Detect which cell encompasses the target text, then output its (X, Y) center coordinate. 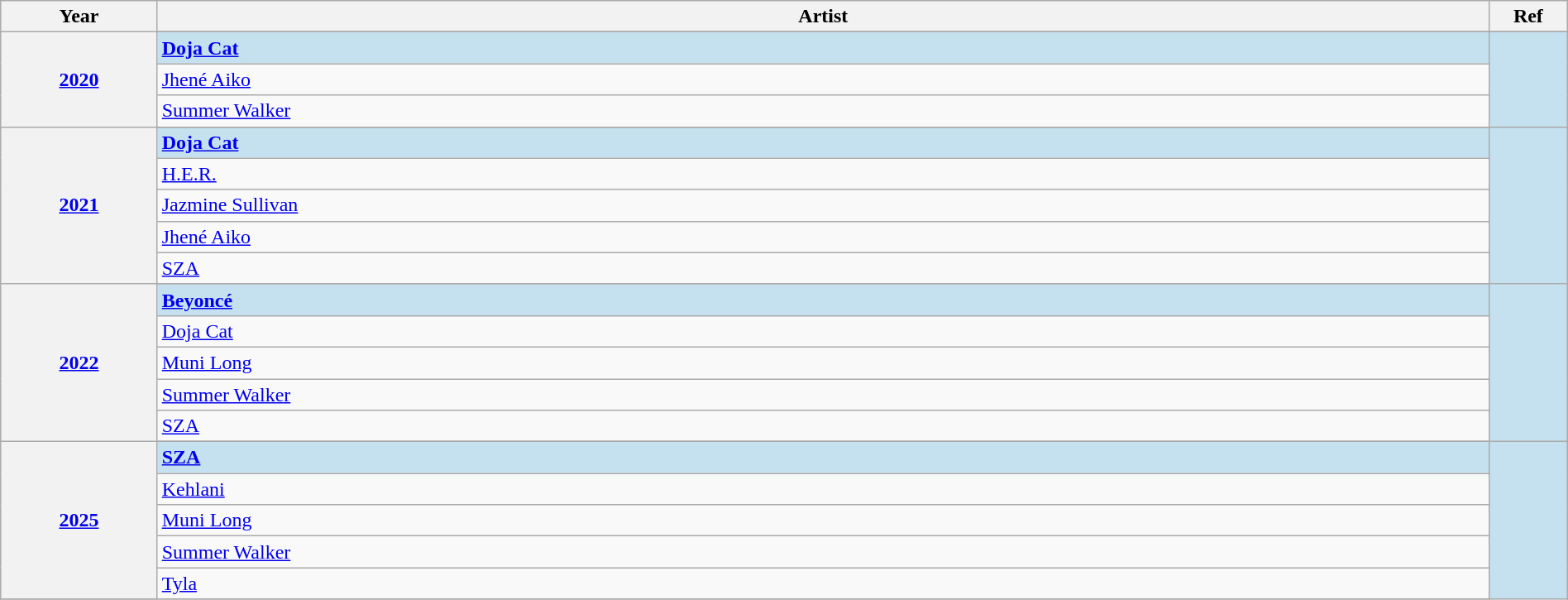
Jazmine Sullivan (823, 205)
Tyla (823, 583)
Kehlani (823, 489)
Ref (1528, 17)
2021 (79, 205)
2022 (79, 362)
2025 (79, 521)
H.E.R. (823, 174)
Artist (823, 17)
2020 (79, 79)
Beyoncé (823, 300)
Year (79, 17)
